Extract the [X, Y] coordinate from the center of the cell holding the provided text.  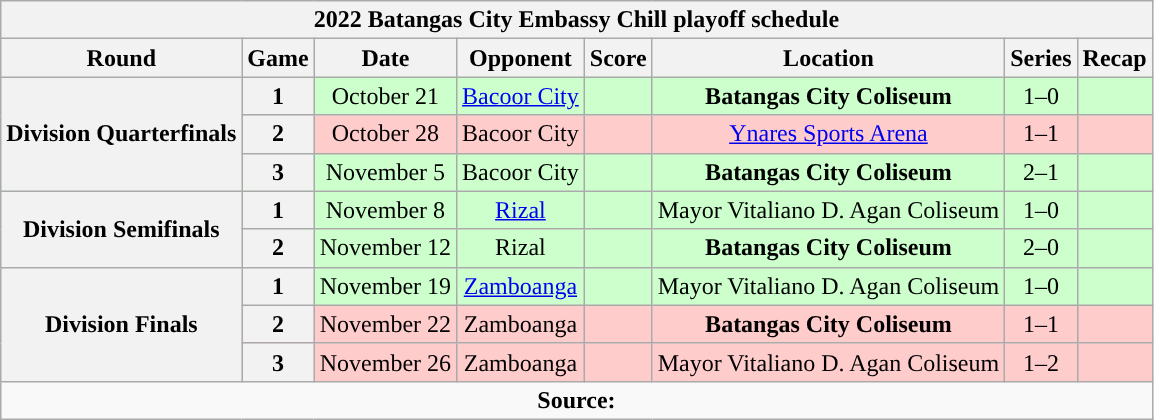
Ynares Sports Arena [828, 134]
November 26 [385, 362]
Opponent [521, 58]
Division Quarterfinals [122, 134]
Game [278, 58]
Division Finals [122, 324]
Recap [1114, 58]
1–2 [1041, 362]
November 12 [385, 248]
Round [122, 58]
November 19 [385, 286]
October 21 [385, 96]
Series [1041, 58]
November 22 [385, 324]
2–1 [1041, 172]
Score [618, 58]
October 28 [385, 134]
Source: [576, 400]
November 8 [385, 210]
Division Semifinals [122, 229]
November 5 [385, 172]
Location [828, 58]
2–0 [1041, 248]
2022 Batangas City Embassy Chill playoff schedule [576, 20]
Date [385, 58]
